Search for the cell housing the specified text and yield its [X, Y] center coordinate. 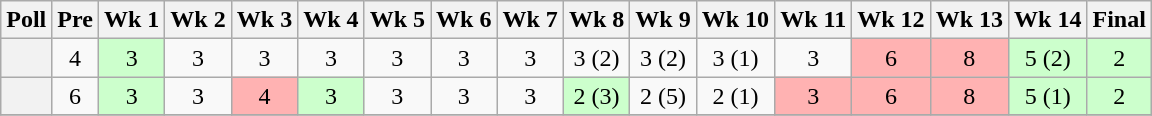
2 (3) [596, 96]
Final [1119, 20]
Wk 14 [1048, 20]
5 (2) [1048, 58]
Poll [26, 20]
Wk 9 [663, 20]
Wk 5 [397, 20]
5 (1) [1048, 96]
Pre [76, 20]
2 (5) [663, 96]
Wk 4 [331, 20]
Wk 13 [969, 20]
2 (1) [735, 96]
3 (1) [735, 58]
Wk 7 [530, 20]
Wk 8 [596, 20]
Wk 12 [891, 20]
Wk 2 [198, 20]
Wk 1 [131, 20]
Wk 11 [814, 20]
Wk 6 [464, 20]
Wk 3 [264, 20]
Wk 10 [735, 20]
